Extract the (X, Y) coordinate from the center of the cell holding the provided text.  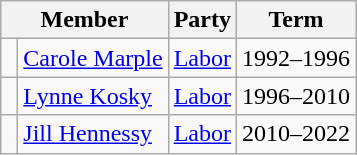
Lynne Kosky (93, 96)
Jill Hennessy (93, 134)
Term (296, 20)
Party (202, 20)
Member (84, 20)
1996–2010 (296, 96)
1992–1996 (296, 58)
Carole Marple (93, 58)
2010–2022 (296, 134)
